Return the [X, Y] coordinate for the center point of the cell that contains the specified text.  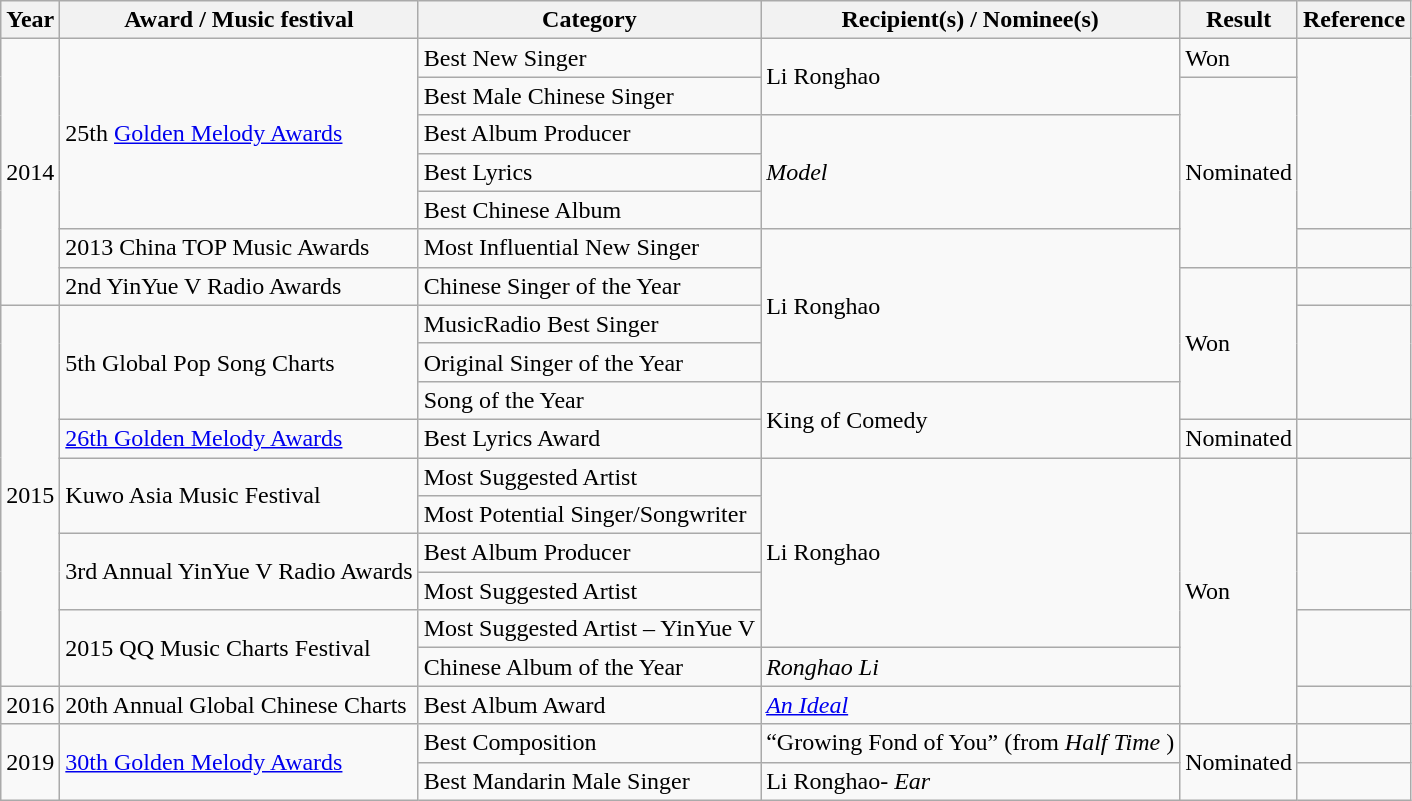
Best New Singer [589, 58]
Category [589, 20]
Best Mandarin Male Singer [589, 781]
2016 [30, 705]
Best Male Chinese Singer [589, 96]
2013 China TOP Music Awards [239, 248]
Best Album Award [589, 705]
Award / Music festival [239, 20]
2nd YinYue V Radio Awards [239, 286]
Chinese Album of the Year [589, 667]
King of Comedy [970, 419]
25th Golden Melody Awards [239, 134]
20th Annual Global Chinese Charts [239, 705]
An Ideal [970, 705]
Kuwo Asia Music Festival [239, 496]
Recipient(s) / Nominee(s) [970, 20]
Li Ronghao- Ear [970, 781]
Model [970, 172]
2015 QQ Music Charts Festival [239, 648]
Most Potential Singer/Songwriter [589, 515]
2019 [30, 762]
Most Suggested Artist – YinYue V [589, 629]
2015 [30, 496]
Year [30, 20]
Reference [1354, 20]
Chinese Singer of the Year [589, 286]
Result [1239, 20]
3rd Annual YinYue V Radio Awards [239, 572]
Most Influential New Singer [589, 248]
Best Lyrics Award [589, 438]
Best Lyrics [589, 172]
5th Global Pop Song Charts [239, 362]
“Growing Fond of You” (from Half Time ) [970, 743]
30th Golden Melody Awards [239, 762]
Best Composition [589, 743]
Original Singer of the Year [589, 362]
2014 [30, 172]
Best Chinese Album [589, 210]
Ronghao Li [970, 667]
MusicRadio Best Singer [589, 324]
Song of the Year [589, 400]
26th Golden Melody Awards [239, 438]
